Find where the given text appears and provide that cell's center as [x, y] coordinate. 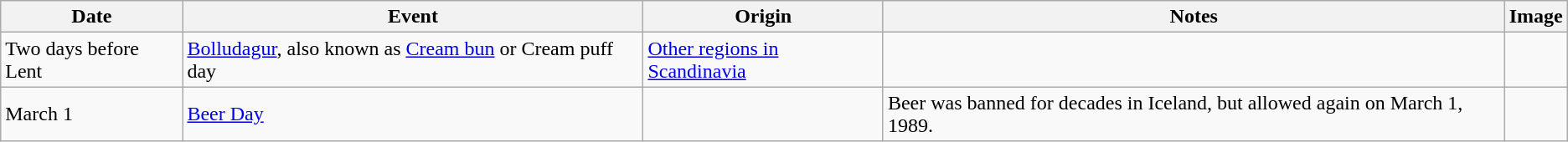
Beer Day [413, 114]
Image [1536, 17]
Origin [763, 17]
Other regions in Scandinavia [763, 60]
Date [92, 17]
Bolludagur, also known as Cream bun or Cream puff day [413, 60]
Event [413, 17]
Beer was banned for decades in Iceland, but allowed again on March 1, 1989. [1194, 114]
March 1 [92, 114]
Notes [1194, 17]
Two days before Lent [92, 60]
